For the text-containing cell, return its midpoint in [x, y] coordinate format. 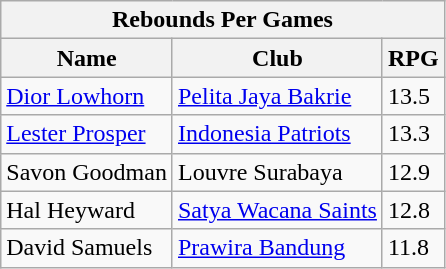
Dior Lowhorn [87, 96]
Hal Heyward [87, 210]
12.9 [413, 172]
David Samuels [87, 248]
Rebounds Per Games [222, 20]
Name [87, 58]
12.8 [413, 210]
11.8 [413, 248]
13.5 [413, 96]
Club [277, 58]
RPG [413, 58]
Satya Wacana Saints [277, 210]
13.3 [413, 134]
Prawira Bandung [277, 248]
Louvre Surabaya [277, 172]
Pelita Jaya Bakrie [277, 96]
Lester Prosper [87, 134]
Savon Goodman [87, 172]
Indonesia Patriots [277, 134]
